Identify which cell holds the provided text, then report its (X, Y) central coordinate. 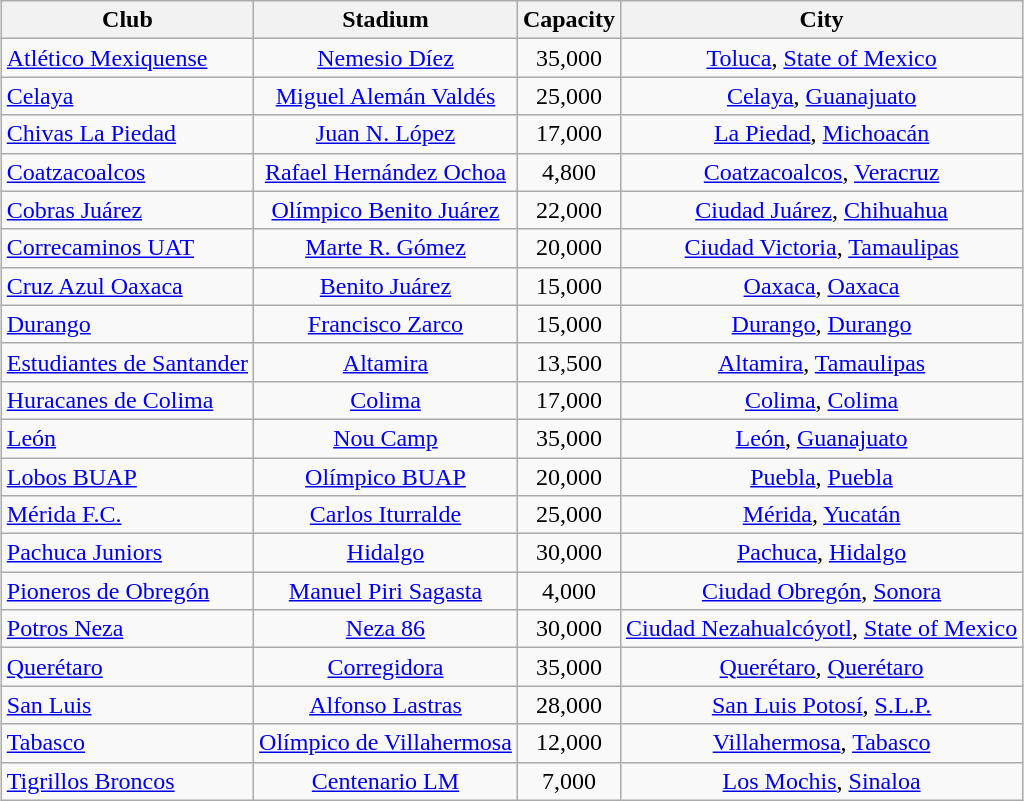
28,000 (568, 705)
Altamira, Tamaulipas (821, 362)
Benito Juárez (386, 286)
Atlético Mexiquense (127, 58)
Olímpico Benito Juárez (386, 210)
Pioneros de Obregón (127, 591)
Olímpico BUAP (386, 477)
Colima (386, 400)
Correcaminos UAT (127, 248)
Stadium (386, 20)
Cobras Juárez (127, 210)
Pachuca, Hidalgo (821, 553)
Oaxaca, Oaxaca (821, 286)
Tigrillos Broncos (127, 781)
Ciudad Obregón, Sonora (821, 591)
La Piedad, Michoacán (821, 134)
Hidalgo (386, 553)
Francisco Zarco (386, 324)
Nou Camp (386, 438)
León, Guanajuato (821, 438)
Nemesio Díez (386, 58)
Centenario LM (386, 781)
San Luis Potosí, S.L.P. (821, 705)
Olímpico de Villahermosa (386, 743)
Querétaro (127, 667)
Durango, Durango (821, 324)
Chivas La Piedad (127, 134)
Mérida, Yucatán (821, 515)
Marte R. Gómez (386, 248)
Ciudad Juárez, Chihuahua (821, 210)
Lobos BUAP (127, 477)
Villahermosa, Tabasco (821, 743)
Corregidora (386, 667)
San Luis (127, 705)
Juan N. López (386, 134)
Neza 86 (386, 629)
Coatzacoalcos (127, 172)
12,000 (568, 743)
Estudiantes de Santander (127, 362)
Celaya (127, 96)
Pachuca Juniors (127, 553)
Ciudad Nezahualcóyotl, State of Mexico (821, 629)
Miguel Alemán Valdés (386, 96)
Querétaro, Querétaro (821, 667)
4,000 (568, 591)
Coatzacoalcos, Veracruz (821, 172)
7,000 (568, 781)
Cruz Azul Oaxaca (127, 286)
Celaya, Guanajuato (821, 96)
Toluca, State of Mexico (821, 58)
Altamira (386, 362)
León (127, 438)
4,800 (568, 172)
Capacity (568, 20)
Huracanes de Colima (127, 400)
Manuel Piri Sagasta (386, 591)
Colima, Colima (821, 400)
Los Mochis, Sinaloa (821, 781)
Rafael Hernández Ochoa (386, 172)
Durango (127, 324)
Carlos Iturralde (386, 515)
Ciudad Victoria, Tamaulipas (821, 248)
Tabasco (127, 743)
Mérida F.C. (127, 515)
Potros Neza (127, 629)
Puebla, Puebla (821, 477)
22,000 (568, 210)
City (821, 20)
Club (127, 20)
Alfonso Lastras (386, 705)
13,500 (568, 362)
